Provide the [x, y] coordinate of the cell's center where the given text is located.  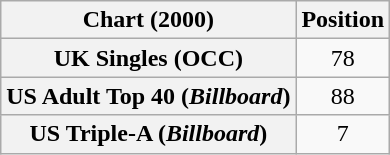
88 [343, 96]
7 [343, 134]
US Adult Top 40 (Billboard) [148, 96]
Chart (2000) [148, 20]
UK Singles (OCC) [148, 58]
US Triple-A (Billboard) [148, 134]
Position [343, 20]
78 [343, 58]
